Capture the cell that displays the provided text and extract its (x, y) central coordinate. 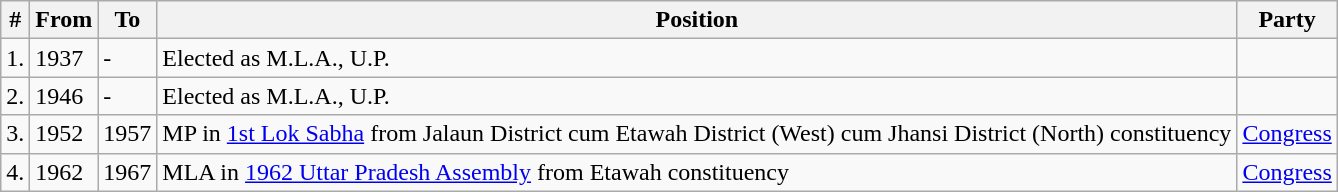
Position (697, 20)
1946 (64, 96)
1952 (64, 134)
Party (1287, 20)
From (64, 20)
MP in 1st Lok Sabha from Jalaun District cum Etawah District (West) cum Jhansi District (North) constituency (697, 134)
2. (16, 96)
1962 (64, 172)
1. (16, 58)
MLA in 1962 Uttar Pradesh Assembly from Etawah constituency (697, 172)
1957 (128, 134)
4. (16, 172)
1967 (128, 172)
1937 (64, 58)
To (128, 20)
# (16, 20)
3. (16, 134)
